Find where the given text appears and provide that cell's center as (X, Y) coordinate. 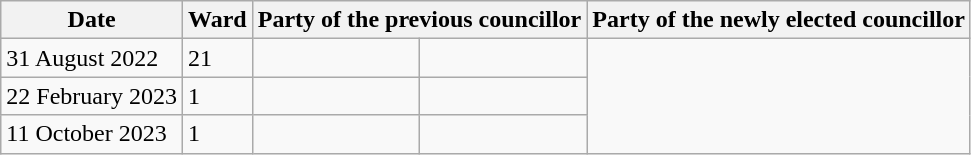
31 August 2022 (92, 58)
11 October 2023 (92, 134)
Ward (217, 20)
Party of the previous councillor (420, 20)
21 (217, 58)
22 February 2023 (92, 96)
Party of the newly elected councillor (779, 20)
Date (92, 20)
